Locate the cell with the specified text and output its [x, y] center coordinate. 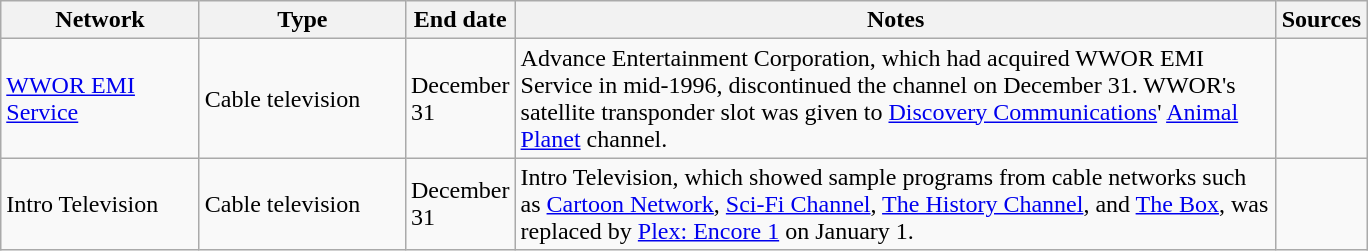
Type [302, 20]
Sources [1322, 20]
Intro Television [100, 204]
WWOR EMI Service [100, 98]
End date [460, 20]
Notes [896, 20]
Network [100, 20]
